Detect which cell encompasses the target text, then output its (X, Y) center coordinate. 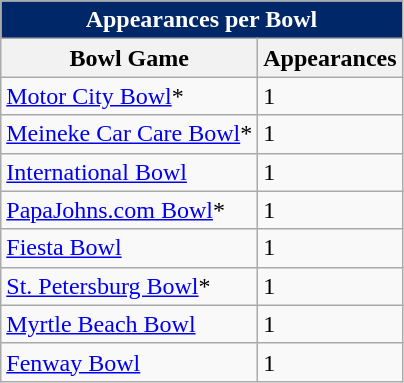
Motor City Bowl* (130, 96)
Appearances (330, 58)
Appearances per Bowl (202, 20)
International Bowl (130, 172)
St. Petersburg Bowl* (130, 286)
Fiesta Bowl (130, 248)
Fenway Bowl (130, 362)
Bowl Game (130, 58)
Myrtle Beach Bowl (130, 324)
Meineke Car Care Bowl* (130, 134)
PapaJohns.com Bowl* (130, 210)
